Determine the [x, y] coordinate at the center of the cell enclosing the given text.  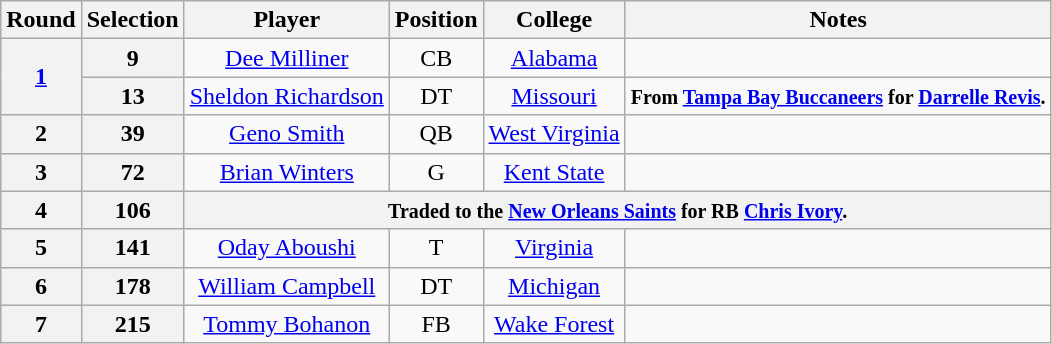
106 [132, 210]
T [436, 248]
Traded to the New Orleans Saints for RB Chris Ivory. [618, 210]
Selection [132, 20]
Kent State [554, 172]
9 [132, 58]
William Campbell [286, 286]
13 [132, 96]
215 [132, 324]
G [436, 172]
Round [41, 20]
Oday Aboushi [286, 248]
Wake Forest [554, 324]
2 [41, 134]
3 [41, 172]
7 [41, 324]
Tommy Bohanon [286, 324]
College [554, 20]
4 [41, 210]
From Tampa Bay Buccaneers for Darrelle Revis. [838, 96]
Geno Smith [286, 134]
Notes [838, 20]
Player [286, 20]
QB [436, 134]
72 [132, 172]
141 [132, 248]
Sheldon Richardson [286, 96]
1 [41, 77]
Position [436, 20]
Alabama [554, 58]
5 [41, 248]
Missouri [554, 96]
Michigan [554, 286]
178 [132, 286]
6 [41, 286]
FB [436, 324]
Brian Winters [286, 172]
39 [132, 134]
Dee Milliner [286, 58]
West Virginia [554, 134]
Virginia [554, 248]
CB [436, 58]
